Detect which cell encompasses the target text, then output its (x, y) center coordinate. 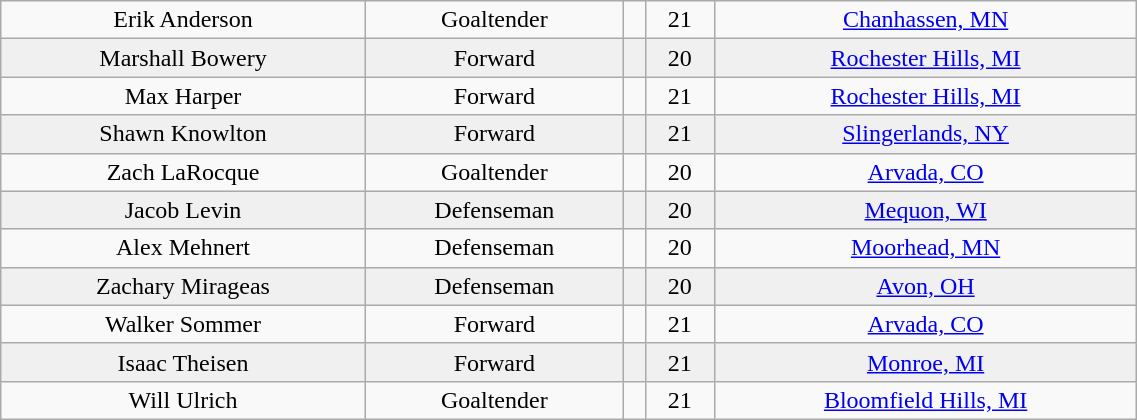
Shawn Knowlton (183, 134)
Walker Sommer (183, 324)
Zachary Mirageas (183, 286)
Will Ulrich (183, 400)
Isaac Theisen (183, 362)
Monroe, MI (926, 362)
Marshall Bowery (183, 58)
Mequon, WI (926, 210)
Zach LaRocque (183, 172)
Jacob Levin (183, 210)
Slingerlands, NY (926, 134)
Max Harper (183, 96)
Chanhassen, MN (926, 20)
Moorhead, MN (926, 248)
Alex Mehnert (183, 248)
Bloomfield Hills, MI (926, 400)
Erik Anderson (183, 20)
Avon, OH (926, 286)
